Capture the cell that displays the provided text and extract its [X, Y] central coordinate. 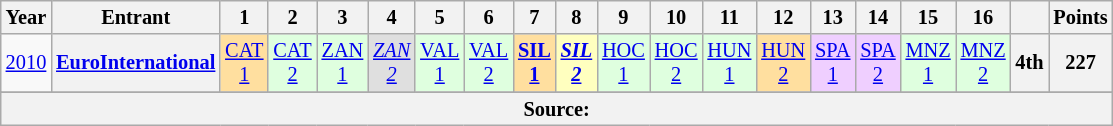
Year [26, 17]
SIL1 [534, 63]
3 [343, 17]
16 [984, 17]
MNZ2 [984, 63]
VAL1 [440, 63]
6 [488, 17]
HOC2 [676, 63]
CAT1 [244, 63]
ZAN1 [343, 63]
2010 [26, 63]
CAT2 [292, 63]
Source: [557, 109]
ZAN2 [392, 63]
4 [392, 17]
15 [928, 17]
8 [576, 17]
12 [783, 17]
2 [292, 17]
1 [244, 17]
SPA2 [878, 63]
MNZ1 [928, 63]
14 [878, 17]
7 [534, 17]
SPA1 [832, 63]
10 [676, 17]
EuroInternational [136, 63]
VAL2 [488, 63]
HOC1 [624, 63]
SIL2 [576, 63]
5 [440, 17]
9 [624, 17]
4th [1030, 63]
227 [1081, 63]
Entrant [136, 17]
HUN1 [729, 63]
Points [1081, 17]
11 [729, 17]
HUN2 [783, 63]
13 [832, 17]
